Pinpoint the cell where the given text exists, returning its (X, Y) midpoint coordinate. 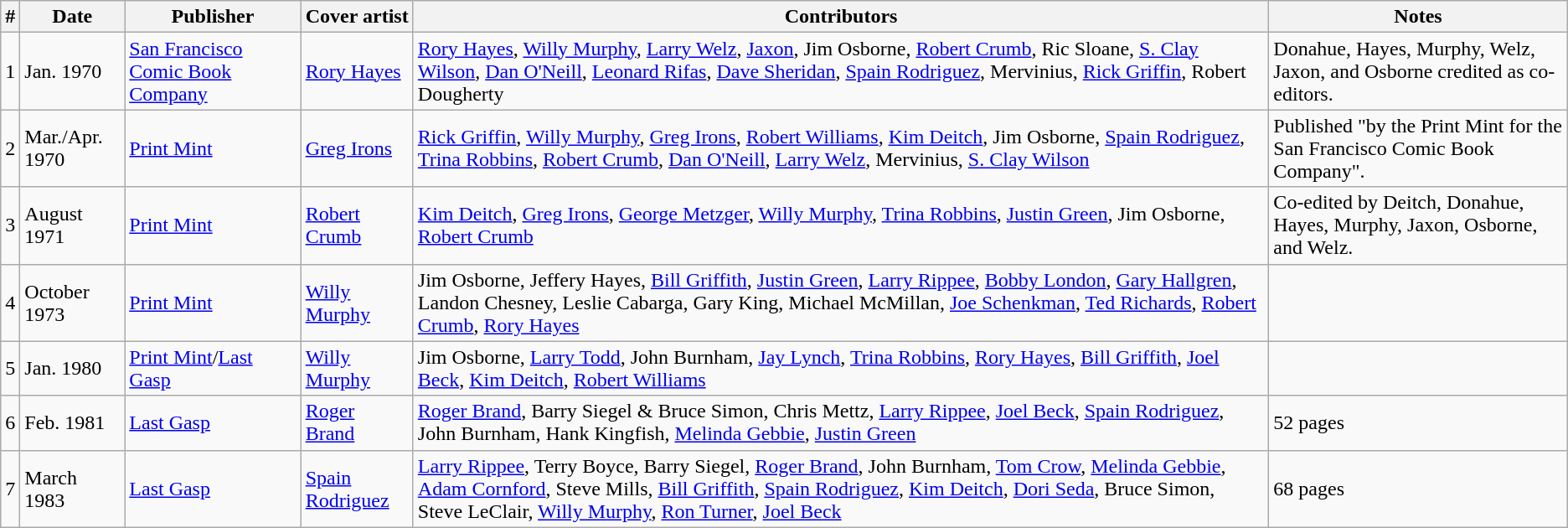
Notes (1418, 17)
October 1973 (72, 303)
Donahue, Hayes, Murphy, Welz, Jaxon, and Osborne credited as co-editors. (1418, 71)
Feb. 1981 (72, 422)
August 1971 (72, 225)
5 (10, 369)
Publisher (213, 17)
March 1983 (72, 489)
Robert Crumb (357, 225)
Greg Irons (357, 148)
Date (72, 17)
Kim Deitch, Greg Irons, George Metzger, Willy Murphy, Trina Robbins, Justin Green, Jim Osborne, Robert Crumb (841, 225)
4 (10, 303)
Co-edited by Deitch, Donahue, Hayes, Murphy, Jaxon, Osborne, and Welz. (1418, 225)
San Francisco Comic Book Company (213, 71)
Jim Osborne, Larry Todd, John Burnham, Jay Lynch, Trina Robbins, Rory Hayes, Bill Griffith, Joel Beck, Kim Deitch, Robert Williams (841, 369)
# (10, 17)
2 (10, 148)
6 (10, 422)
Rory Hayes (357, 71)
Roger Brand (357, 422)
Jan. 1980 (72, 369)
52 pages (1418, 422)
Mar./Apr. 1970 (72, 148)
Published "by the Print Mint for the San Francisco Comic Book Company". (1418, 148)
Spain Rodriguez (357, 489)
68 pages (1418, 489)
Contributors (841, 17)
3 (10, 225)
7 (10, 489)
1 (10, 71)
Cover artist (357, 17)
Jan. 1970 (72, 71)
Print Mint/Last Gasp (213, 369)
